Scan for the cell matching the given text and deliver its (x, y) coordinate at center. 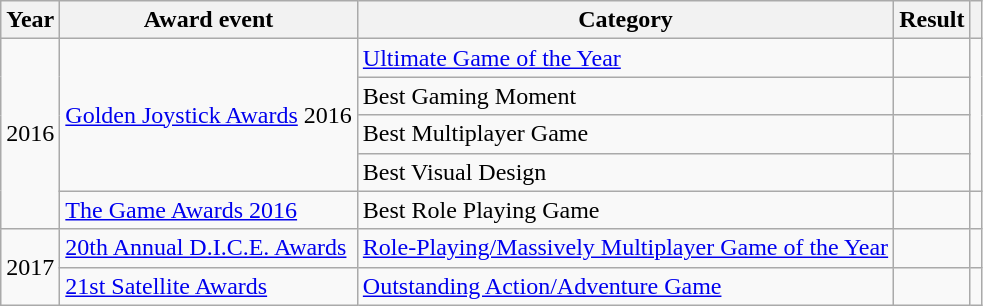
Category (625, 20)
Golden Joystick Awards 2016 (209, 115)
Ultimate Game of the Year (625, 58)
Outstanding Action/Adventure Game (625, 286)
Award event (209, 20)
Year (30, 20)
2016 (30, 134)
20th Annual D.I.C.E. Awards (209, 248)
Best Role Playing Game (625, 210)
Best Visual Design (625, 172)
The Game Awards 2016 (209, 210)
Best Multiplayer Game (625, 134)
21st Satellite Awards (209, 286)
Result (932, 20)
2017 (30, 267)
Best Gaming Moment (625, 96)
Role-Playing/Massively Multiplayer Game of the Year (625, 248)
